Determine the [x, y] coordinate at the center of the cell enclosing the given text.  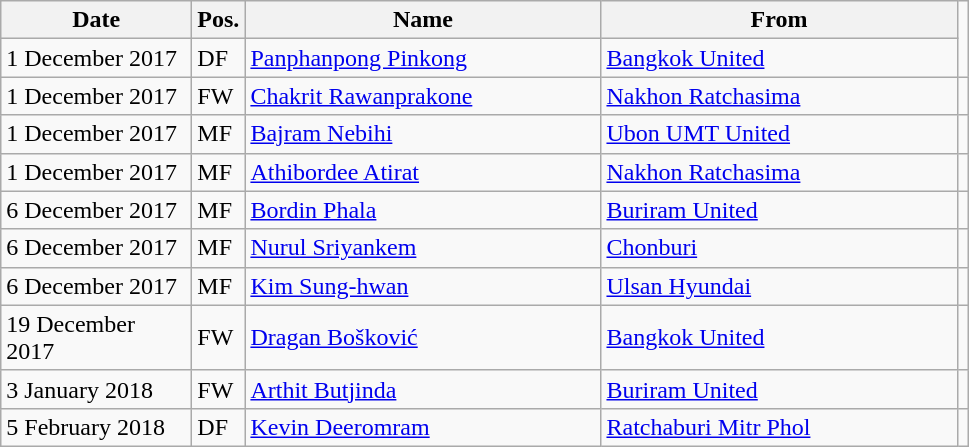
Panphanpong Pinkong [423, 58]
Kevin Deeromram [423, 427]
Date [96, 20]
Chonburi [779, 248]
Chakrit Rawanprakone [423, 96]
3 January 2018 [96, 389]
Kim Sung-hwan [423, 286]
Ubon UMT United [779, 134]
Ratchaburi Mitr Phol [779, 427]
Name [423, 20]
Nurul Sriyankem [423, 248]
5 February 2018 [96, 427]
From [779, 20]
Bajram Nebihi [423, 134]
19 December 2017 [96, 338]
Pos. [218, 20]
Dragan Bošković [423, 338]
Athibordee Atirat [423, 172]
Arthit Butjinda [423, 389]
Ulsan Hyundai [779, 286]
Bordin Phala [423, 210]
